Detect which cell encompasses the target text, then output its (x, y) center coordinate. 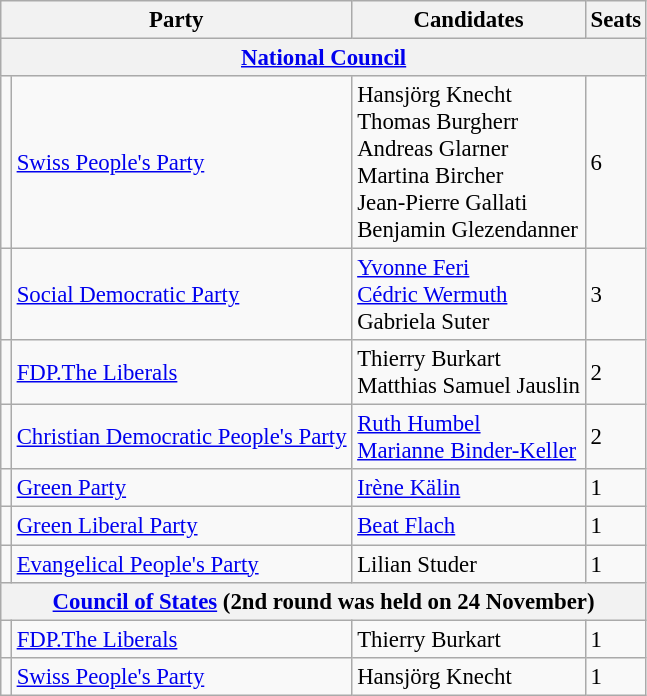
Lilian Studer (468, 564)
Seats (616, 20)
3 (616, 295)
Evangelical People's Party (182, 564)
Thierry Burkart (468, 639)
Beat Flach (468, 526)
Irène Kälin (468, 489)
6 (616, 162)
Social Democratic Party (182, 295)
Hansjörg Knecht (468, 676)
Green Party (182, 489)
Christian Democratic People's Party (182, 438)
Yvonne FeriCédric WermuthGabriela Suter (468, 295)
Party (176, 20)
Ruth HumbelMarianne Binder-Keller (468, 438)
Thierry BurkartMatthias Samuel Jauslin (468, 372)
Green Liberal Party (182, 526)
National Council (324, 58)
Hansjörg KnechtThomas BurgherrAndreas GlarnerMartina BircherJean-Pierre GallatiBenjamin Glezendanner (468, 162)
Council of States (2nd round was held on 24 November) (324, 601)
Candidates (468, 20)
